Determine the [x, y] coordinate at the center of the cell enclosing the given text.  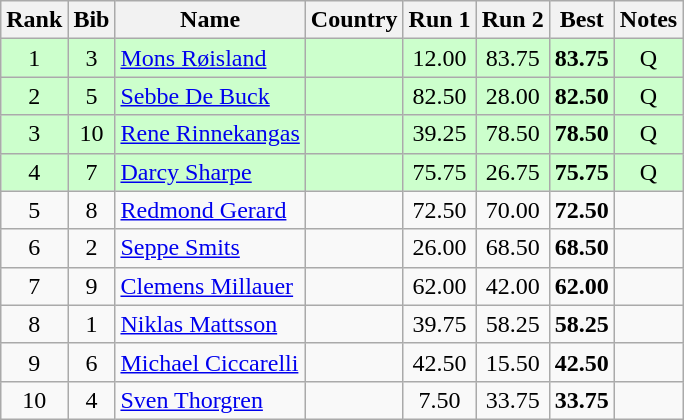
Bib [92, 20]
Clemens Millauer [210, 286]
Best [582, 20]
39.75 [440, 324]
26.75 [512, 172]
26.00 [440, 248]
Michael Ciccarelli [210, 362]
Country [354, 20]
15.50 [512, 362]
Mons Røisland [210, 58]
Niklas Mattsson [210, 324]
42.00 [512, 286]
Rank [34, 20]
Darcy Sharpe [210, 172]
Sebbe De Buck [210, 96]
Seppe Smits [210, 248]
Redmond Gerard [210, 210]
Notes [648, 20]
7.50 [440, 400]
Name [210, 20]
70.00 [512, 210]
39.25 [440, 134]
Run 1 [440, 20]
Run 2 [512, 20]
Rene Rinnekangas [210, 134]
Sven Thorgren [210, 400]
28.00 [512, 96]
12.00 [440, 58]
